Extract the [X, Y] coordinate from the center of the cell holding the provided text.  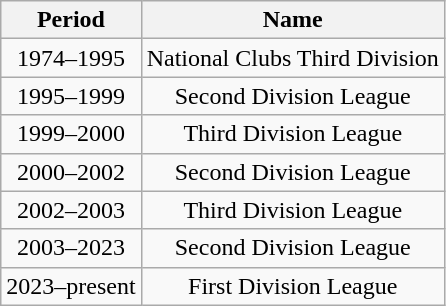
First Division League [292, 286]
2023–present [71, 286]
1999–2000 [71, 134]
1995–1999 [71, 96]
National Clubs Third Division [292, 58]
Period [71, 20]
2002–2003 [71, 210]
2003–2023 [71, 248]
2000–2002 [71, 172]
Name [292, 20]
1974–1995 [71, 58]
